Extract the [x, y] coordinate from the center of the cell holding the provided text.  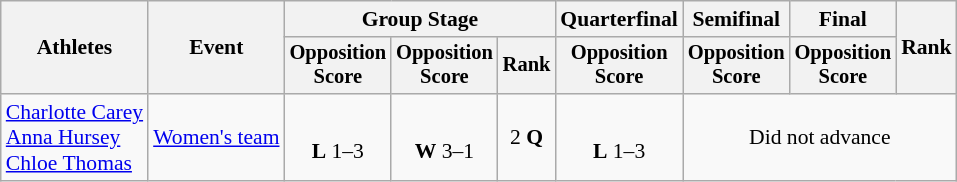
Women's team [216, 138]
Charlotte CareyAnna HurseyChloe Thomas [74, 138]
Quarterfinal [619, 19]
Event [216, 48]
Did not advance [820, 138]
Semifinal [736, 19]
Group Stage [420, 19]
W 3–1 [444, 138]
Athletes [74, 48]
2 Q [527, 138]
Final [844, 19]
